Locate the cell with the specified text and output its (X, Y) center coordinate. 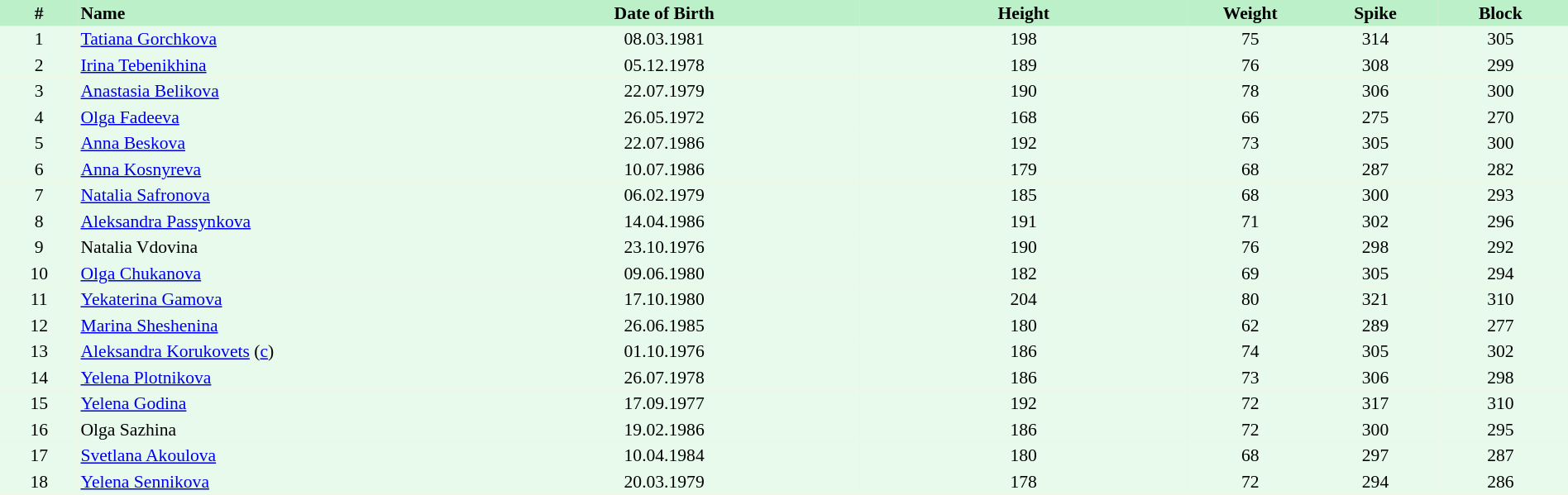
292 (1500, 248)
05.12.1978 (664, 65)
10.07.1986 (664, 169)
22.07.1979 (664, 91)
7 (39, 195)
17 (39, 456)
168 (1024, 117)
179 (1024, 169)
Name (273, 13)
26.06.1985 (664, 326)
270 (1500, 117)
66 (1250, 117)
Date of Birth (664, 13)
Tatiana Gorchkova (273, 40)
Aleksandra Passynkova (273, 221)
297 (1374, 456)
Block (1500, 13)
75 (1250, 40)
4 (39, 117)
13 (39, 352)
Yelena Sennikova (273, 482)
14 (39, 378)
17.10.1980 (664, 299)
8 (39, 221)
185 (1024, 195)
17.09.1977 (664, 403)
12 (39, 326)
Anna Kosnyreva (273, 169)
277 (1500, 326)
# (39, 13)
Yekaterina Gamova (273, 299)
282 (1500, 169)
26.07.1978 (664, 378)
23.10.1976 (664, 248)
69 (1250, 274)
1 (39, 40)
15 (39, 403)
Aleksandra Korukovets (c) (273, 352)
Natalia Vdovina (273, 248)
Marina Sheshenina (273, 326)
Irina Tebenikhina (273, 65)
71 (1250, 221)
10.04.1984 (664, 456)
06.02.1979 (664, 195)
317 (1374, 403)
286 (1500, 482)
275 (1374, 117)
Yelena Plotnikova (273, 378)
9 (39, 248)
01.10.1976 (664, 352)
78 (1250, 91)
296 (1500, 221)
Height (1024, 13)
16 (39, 430)
62 (1250, 326)
14.04.1986 (664, 221)
204 (1024, 299)
308 (1374, 65)
19.02.1986 (664, 430)
191 (1024, 221)
Olga Sazhina (273, 430)
Yelena Godina (273, 403)
6 (39, 169)
Weight (1250, 13)
09.06.1980 (664, 274)
Anastasia Belikova (273, 91)
74 (1250, 352)
314 (1374, 40)
3 (39, 91)
22.07.1986 (664, 144)
26.05.1972 (664, 117)
08.03.1981 (664, 40)
289 (1374, 326)
295 (1500, 430)
Spike (1374, 13)
18 (39, 482)
178 (1024, 482)
11 (39, 299)
5 (39, 144)
182 (1024, 274)
Natalia Safronova (273, 195)
Olga Fadeeva (273, 117)
80 (1250, 299)
321 (1374, 299)
299 (1500, 65)
Olga Chukanova (273, 274)
2 (39, 65)
Anna Beskova (273, 144)
20.03.1979 (664, 482)
198 (1024, 40)
10 (39, 274)
Svetlana Akoulova (273, 456)
293 (1500, 195)
189 (1024, 65)
